Capture the cell that displays the provided text and extract its (x, y) central coordinate. 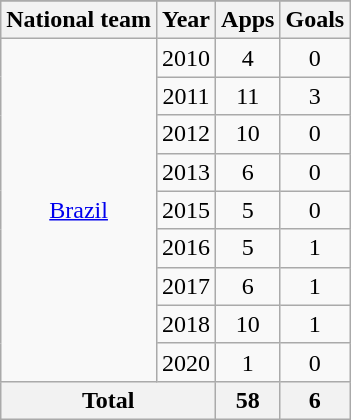
Brazil (79, 210)
Total (108, 400)
3 (315, 96)
4 (248, 58)
2011 (186, 96)
2015 (186, 210)
2020 (186, 362)
2012 (186, 134)
2010 (186, 58)
Apps (248, 20)
11 (248, 96)
2013 (186, 172)
National team (79, 20)
58 (248, 400)
Goals (315, 20)
2017 (186, 286)
Year (186, 20)
2016 (186, 248)
2018 (186, 324)
